Provide the [X, Y] coordinate of the cell's center where the given text is located.  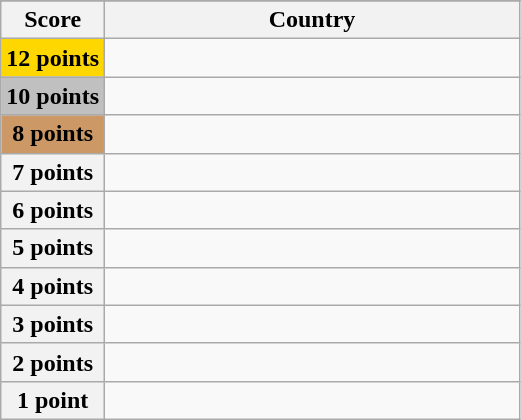
10 points [53, 96]
7 points [53, 172]
1 point [53, 400]
8 points [53, 134]
Score [53, 20]
Country [312, 20]
5 points [53, 248]
2 points [53, 362]
6 points [53, 210]
12 points [53, 58]
4 points [53, 286]
3 points [53, 324]
